Scan for the cell matching the given text and deliver its [X, Y] coordinate at center. 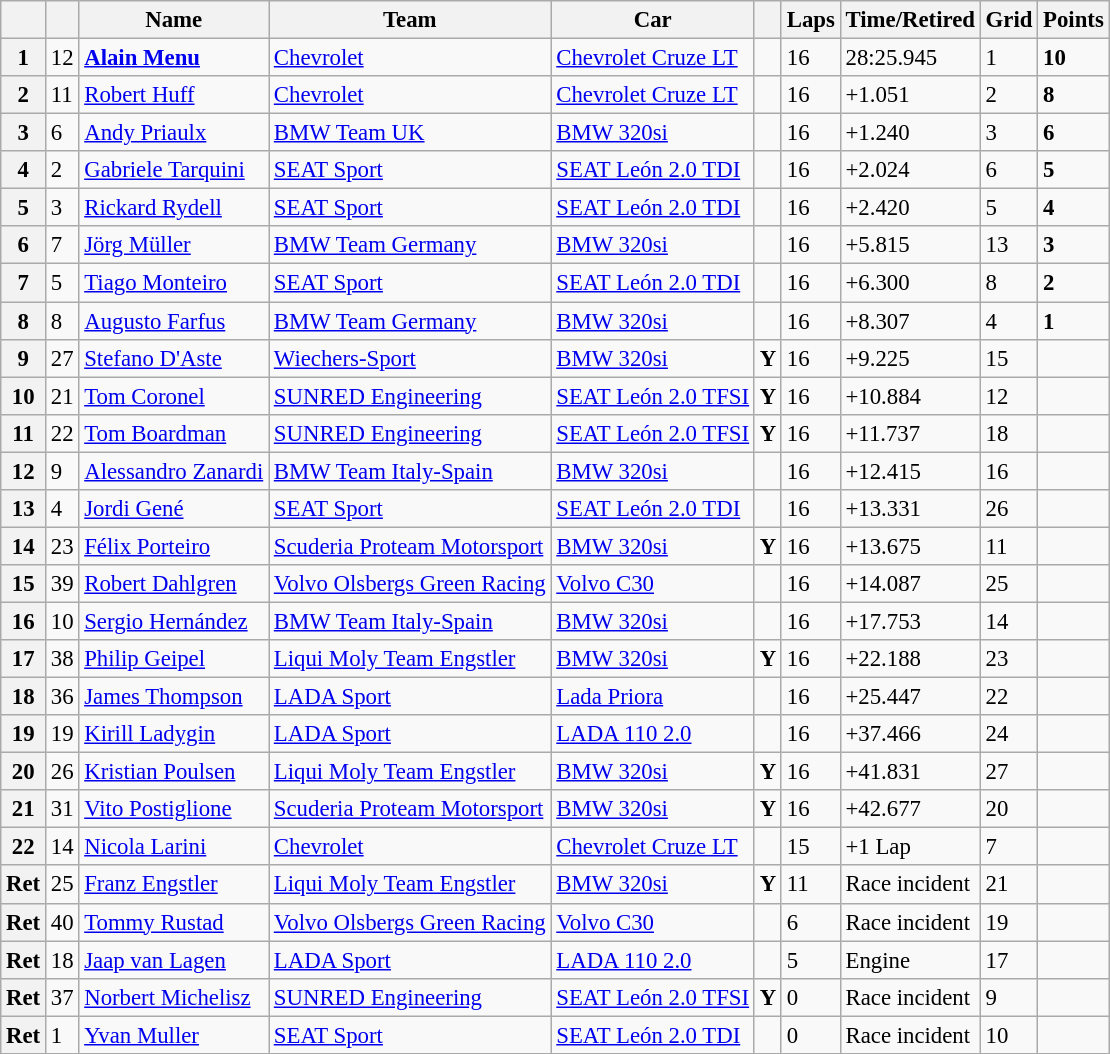
+10.884 [910, 396]
Nicola Larini [174, 847]
+14.087 [910, 584]
+37.466 [910, 734]
Jaap van Lagen [174, 960]
Alain Menu [174, 58]
+13.675 [910, 546]
+2.024 [910, 170]
Grid [1008, 20]
Name [174, 20]
Sergio Hernández [174, 621]
+6.300 [910, 283]
Laps [810, 20]
+41.831 [910, 772]
BMW Team UK [410, 133]
Lada Priora [652, 697]
Tom Coronel [174, 396]
Félix Porteiro [174, 546]
Jordi Gené [174, 509]
28:25.945 [910, 58]
Rickard Rydell [174, 208]
Gabriele Tarquini [174, 170]
+8.307 [910, 321]
+42.677 [910, 809]
Tom Boardman [174, 433]
40 [62, 922]
Car [652, 20]
39 [62, 584]
Philip Geipel [174, 659]
Time/Retired [910, 20]
Engine [910, 960]
+17.753 [910, 621]
Wiechers-Sport [410, 358]
Yvan Muller [174, 1035]
Kristian Poulsen [174, 772]
+1.240 [910, 133]
Alessandro Zanardi [174, 471]
+12.415 [910, 471]
+2.420 [910, 208]
36 [62, 697]
Jörg Müller [174, 245]
31 [62, 809]
38 [62, 659]
24 [1008, 734]
Andy Priaulx [174, 133]
Robert Dahlgren [174, 584]
Norbert Michelisz [174, 997]
+1 Lap [910, 847]
+13.331 [910, 509]
Robert Huff [174, 95]
+25.447 [910, 697]
James Thompson [174, 697]
Kirill Ladygin [174, 734]
Points [1074, 20]
+9.225 [910, 358]
Tiago Monteiro [174, 283]
+11.737 [910, 433]
+1.051 [910, 95]
Tommy Rustad [174, 922]
Team [410, 20]
+22.188 [910, 659]
Vito Postiglione [174, 809]
+5.815 [910, 245]
Franz Engstler [174, 885]
Augusto Farfus [174, 321]
37 [62, 997]
Stefano D'Aste [174, 358]
